Return the (x, y) coordinate for the center point of the cell that contains the specified text.  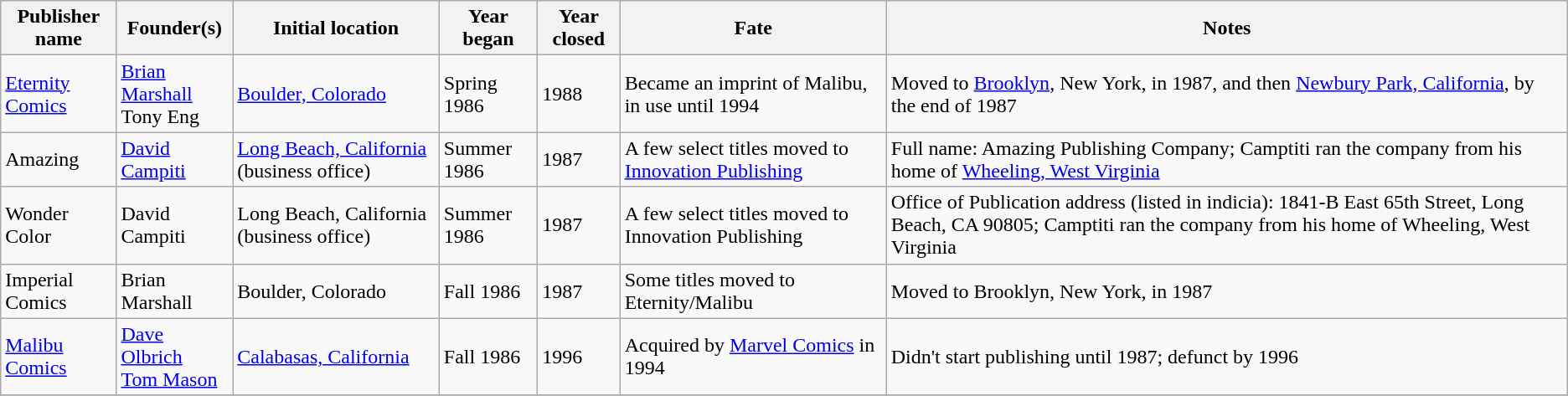
Calabasas, California (337, 357)
Fate (753, 28)
1996 (579, 357)
Moved to Brooklyn, New York, in 1987 (1226, 291)
Amazing (59, 159)
Year began (487, 28)
Full name: Amazing Publishing Company; Camptiti ran the company from his home of Wheeling, West Virginia (1226, 159)
Brian Marshall (174, 291)
Notes (1226, 28)
1988 (579, 94)
Dave OlbrichTom Mason (174, 357)
Eternity Comics (59, 94)
Spring 1986 (487, 94)
Initial location (337, 28)
Year closed (579, 28)
Imperial Comics (59, 291)
Publisher name (59, 28)
Became an imprint of Malibu, in use until 1994 (753, 94)
Didn't start publishing until 1987; defunct by 1996 (1226, 357)
Malibu Comics (59, 357)
Moved to Brooklyn, New York, in 1987, and then Newbury Park, California, by the end of 1987 (1226, 94)
Brian MarshallTony Eng (174, 94)
Founder(s) (174, 28)
Acquired by Marvel Comics in 1994 (753, 357)
Wonder Color (59, 225)
Some titles moved to Eternity/Malibu (753, 291)
